Provide the (x, y) coordinate of the cell's center where the given text is located.  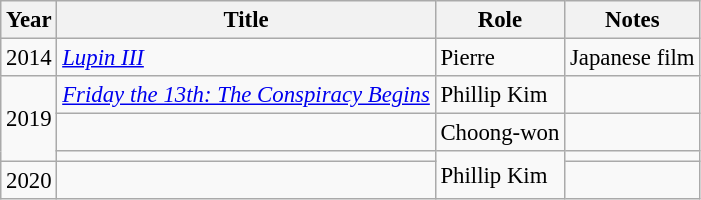
2019 (29, 119)
Year (29, 20)
Japanese film (632, 58)
Title (246, 20)
Friday the 13th: The Conspiracy Begins (246, 95)
Lupin III (246, 58)
Choong-won (500, 133)
Pierre (500, 58)
2020 (29, 181)
Role (500, 20)
2014 (29, 58)
Notes (632, 20)
